Detect which cell encompasses the target text, then output its [X, Y] center coordinate. 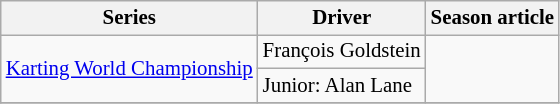
Series [130, 18]
Junior: Alan Lane [342, 85]
François Goldstein [342, 51]
Karting World Championship [130, 68]
Season article [492, 18]
Driver [342, 18]
